Find where the given text appears and provide that cell's center as (X, Y) coordinate. 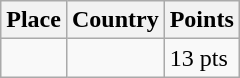
Country (115, 20)
13 pts (202, 58)
Points (202, 20)
Place (34, 20)
